Locate the cell with the specified text and output its (X, Y) center coordinate. 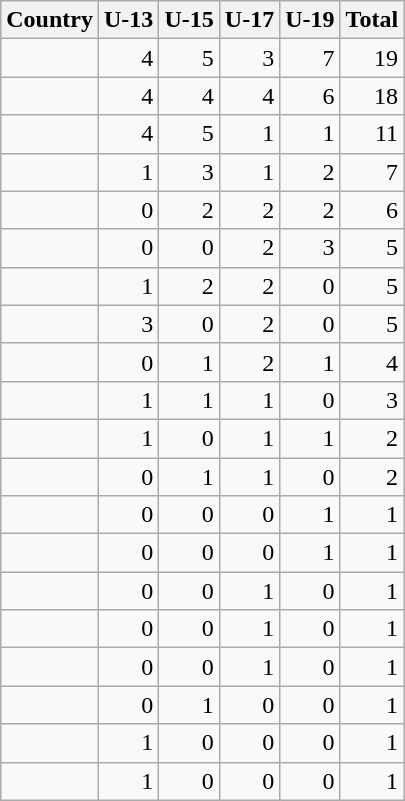
19 (372, 58)
U-15 (189, 20)
11 (372, 134)
Country (50, 20)
18 (372, 96)
U-13 (128, 20)
Total (372, 20)
U-19 (310, 20)
U-17 (249, 20)
